Extract the [X, Y] coordinate from the center of the cell holding the provided text.  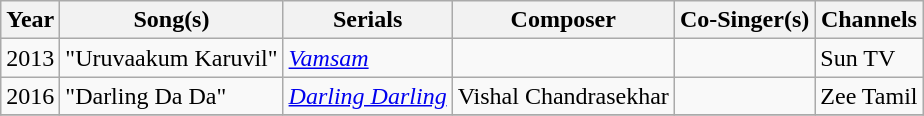
Darling Darling [368, 96]
Channels [869, 20]
Year [30, 20]
Song(s) [172, 20]
2016 [30, 96]
Serials [368, 20]
"Darling Da Da" [172, 96]
"Uruvaakum Karuvil" [172, 58]
Co-Singer(s) [744, 20]
Composer [563, 20]
Zee Tamil [869, 96]
2013 [30, 58]
Vishal Chandrasekhar [563, 96]
Sun TV [869, 58]
Vamsam [368, 58]
